Return the (x, y) coordinate for the center point of the cell that contains the specified text.  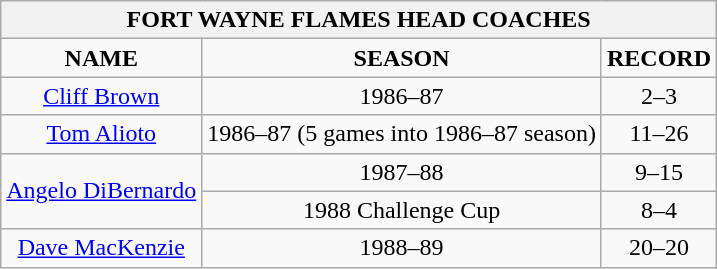
8–4 (658, 210)
20–20 (658, 248)
11–26 (658, 134)
2–3 (658, 96)
Angelo DiBernardo (102, 191)
RECORD (658, 58)
FORT WAYNE FLAMES HEAD COACHES (359, 20)
Tom Alioto (102, 134)
1988–89 (402, 248)
Cliff Brown (102, 96)
NAME (102, 58)
SEASON (402, 58)
1986–87 (402, 96)
Dave MacKenzie (102, 248)
1986–87 (5 games into 1986–87 season) (402, 134)
9–15 (658, 172)
1987–88 (402, 172)
1988 Challenge Cup (402, 210)
